Determine the [X, Y] coordinate at the center of the cell enclosing the given text.  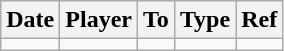
Ref [260, 20]
Date [30, 20]
To [156, 20]
Player [99, 20]
Type [204, 20]
